Output the (X, Y) coordinate of the center of the cell containing the given text.  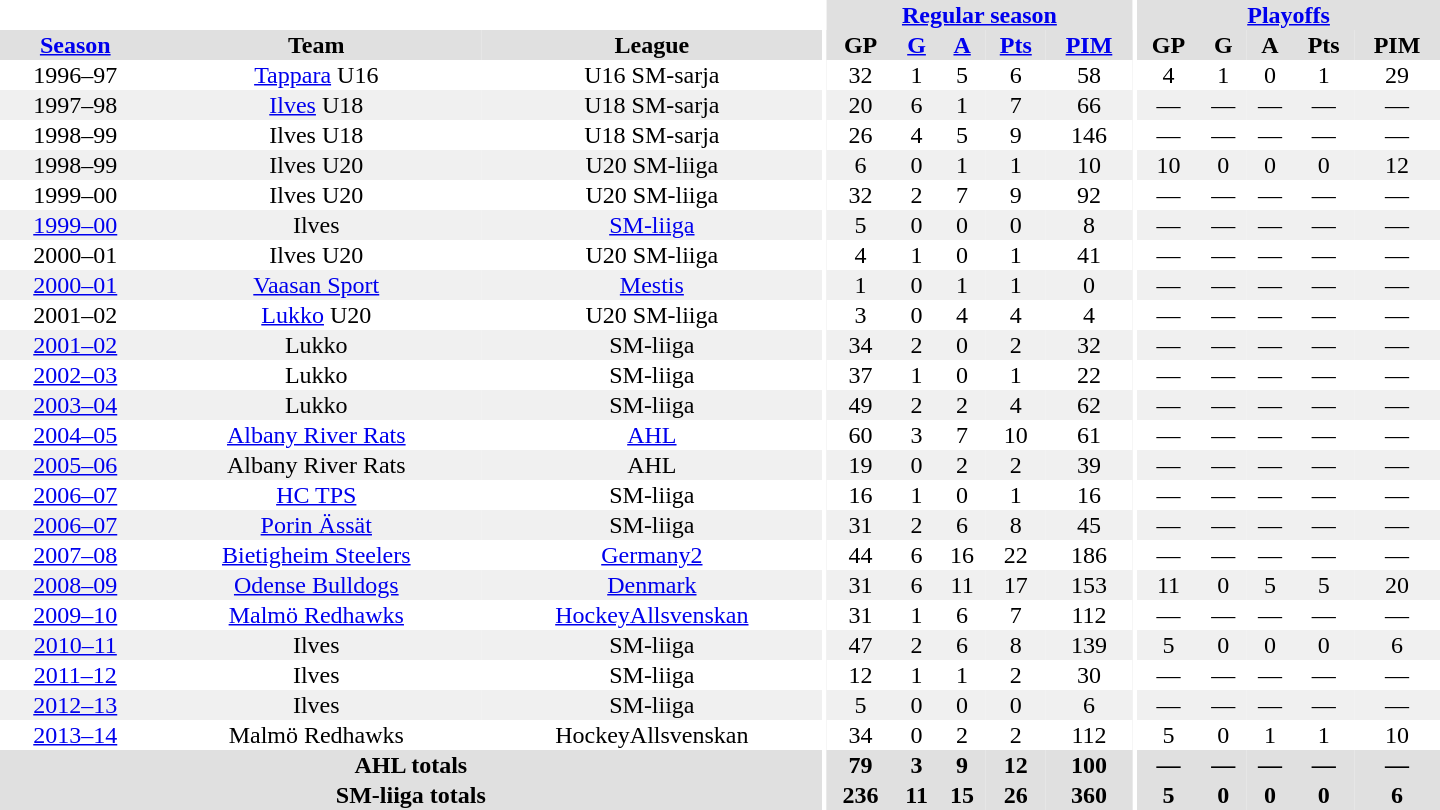
2010–11 (76, 645)
U16 SM-sarja (652, 75)
1997–98 (76, 105)
2013–14 (76, 735)
49 (860, 405)
19 (860, 465)
2004–05 (76, 435)
37 (860, 375)
Season (76, 45)
30 (1089, 675)
Mestis (652, 285)
2002–03 (76, 375)
2012–13 (76, 705)
2003–04 (76, 405)
Denmark (652, 585)
100 (1089, 765)
58 (1089, 75)
146 (1089, 135)
15 (962, 795)
2008–09 (76, 585)
236 (860, 795)
45 (1089, 525)
Vaasan Sport (317, 285)
2007–08 (76, 555)
Porin Ässät (317, 525)
153 (1089, 585)
HC TPS (317, 495)
Bietigheim Steelers (317, 555)
17 (1016, 585)
41 (1089, 255)
Lukko U20 (317, 315)
92 (1089, 195)
62 (1089, 405)
Regular season (980, 15)
Odense Bulldogs (317, 585)
2005–06 (76, 465)
Playoffs (1288, 15)
66 (1089, 105)
186 (1089, 555)
44 (860, 555)
29 (1397, 75)
360 (1089, 795)
39 (1089, 465)
League (652, 45)
139 (1089, 645)
Germany2 (652, 555)
AHL totals (411, 765)
SM-liiga totals (411, 795)
60 (860, 435)
2011–12 (76, 675)
Tappara U16 (317, 75)
79 (860, 765)
61 (1089, 435)
2009–10 (76, 615)
Team (317, 45)
47 (860, 645)
1996–97 (76, 75)
